Output the (X, Y) coordinate of the center of the cell containing the given text.  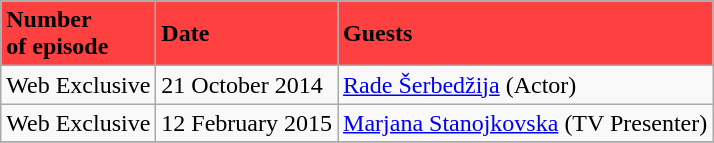
12 February 2015 (247, 123)
Numberof episode (78, 34)
Marjana Stanojkovska (TV Presenter) (526, 123)
21 October 2014 (247, 85)
Rade Šerbedžija (Actor) (526, 85)
Guests (526, 34)
Date (247, 34)
